Provide the [x, y] coordinate of the cell's center where the given text is located.  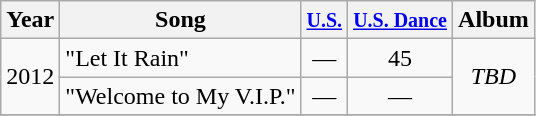
TBD [494, 77]
"Let It Rain" [180, 58]
Album [494, 20]
Year [30, 20]
"Welcome to My V.I.P." [180, 96]
45 [400, 58]
2012 [30, 77]
Song [180, 20]
U.S. [324, 20]
U.S. Dance [400, 20]
